Determine the (x, y) coordinate at the center of the cell enclosing the given text.  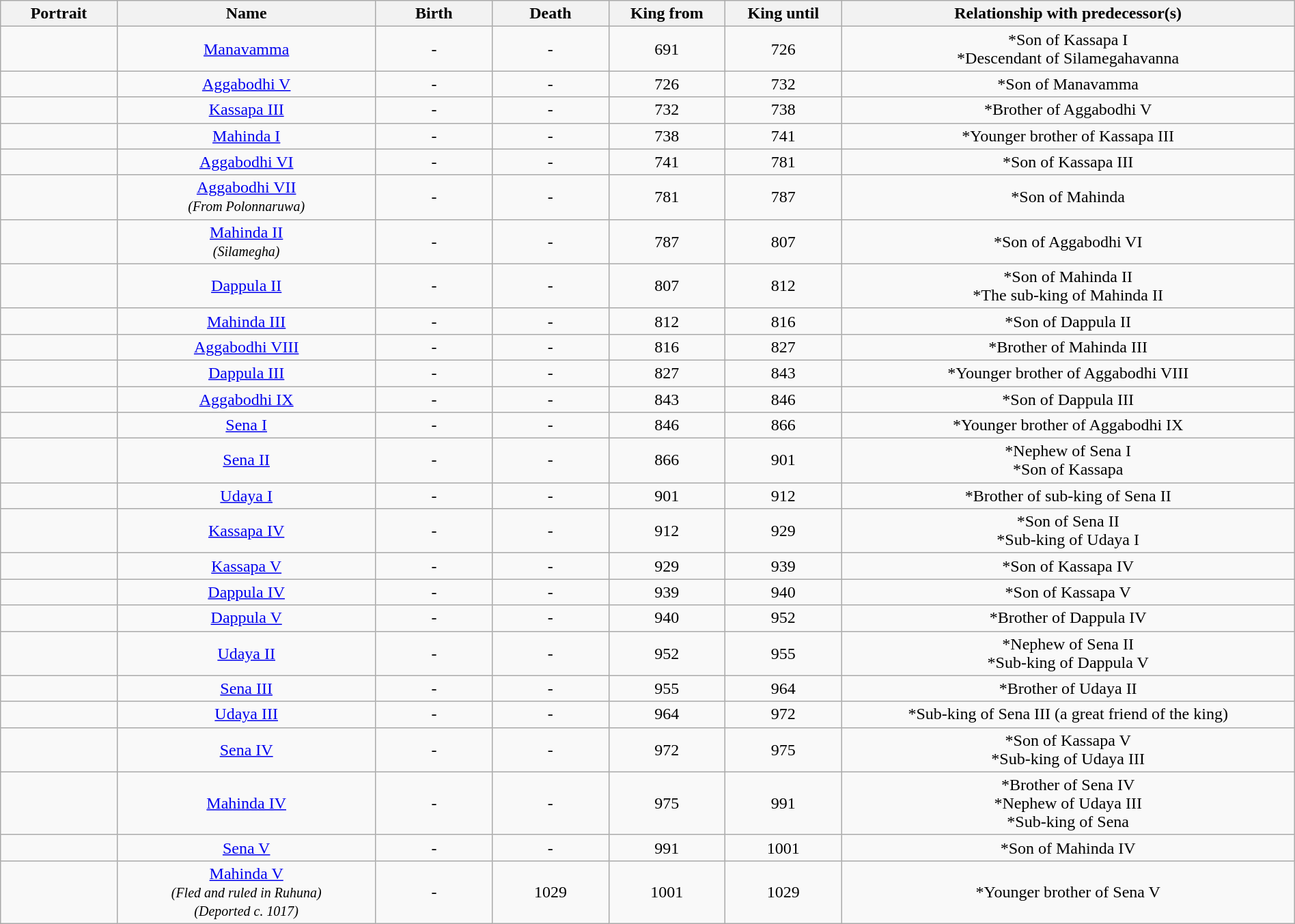
Name (246, 14)
Sena V (246, 848)
*Brother of sub-king of Sena II (1068, 496)
Dappula V (246, 618)
*Younger brother of Sena V (1068, 892)
Aggabodhi VIII (246, 347)
*Son of Kassapa III (1068, 162)
Udaya II (246, 653)
*Brother of Aggabodhi V (1068, 110)
Aggabodhi VII(From Polonnaruwa) (246, 197)
Dappula II (246, 285)
Mahinda I (246, 136)
*Sub-king of Sena III (a great friend of the king) (1068, 714)
Sena I (246, 425)
Death (551, 14)
Relationship with predecessor(s) (1068, 14)
*Son of Aggabodhi VI (1068, 242)
*Son of Dappula II (1068, 321)
Birth (434, 14)
Mahinda IV (246, 803)
King until (783, 14)
*Younger brother of Aggabodhi VIII (1068, 373)
Sena IV (246, 750)
*Younger brother of Aggabodhi IX (1068, 425)
Mahinda III (246, 321)
Dappula IV (246, 592)
Kassapa IV (246, 531)
*Nephew of Sena I*Son of Kassapa (1068, 460)
Udaya I (246, 496)
Aggabodhi VI (246, 162)
691 (667, 49)
Sena II (246, 460)
*Son of Sena II*Sub-king of Udaya I (1068, 531)
*Nephew of Sena II*Sub-king of Dappula V (1068, 653)
Dappula III (246, 373)
*Brother of Sena IV*Nephew of Udaya III*Sub-king of Sena (1068, 803)
King from (667, 14)
*Son of Kassapa I*Descendant of Silamegahavanna (1068, 49)
*Son of Dappula III (1068, 400)
Mahinda II(Silamegha) (246, 242)
*Younger brother of Kassapa III (1068, 136)
Manavamma (246, 49)
*Brother of Udaya II (1068, 688)
*Son of Mahinda II*The sub-king of Mahinda II (1068, 285)
Kassapa V (246, 566)
*Son of Mahinda IV (1068, 848)
*Son of Kassapa V*Sub-king of Udaya III (1068, 750)
*Son of Mahinda (1068, 197)
*Son of Kassapa V (1068, 592)
Kassapa III (246, 110)
*Son of Kassapa IV (1068, 566)
Mahinda V(Fled and ruled in Ruhuna)(Deported c. 1017) (246, 892)
*Son of Manavamma (1068, 84)
Sena III (246, 688)
Aggabodhi V (246, 84)
Portrait (59, 14)
*Brother of Mahinda III (1068, 347)
Aggabodhi IX (246, 400)
*Brother of Dappula IV (1068, 618)
Udaya III (246, 714)
